Find where the given text appears and provide that cell's center as [X, Y] coordinate. 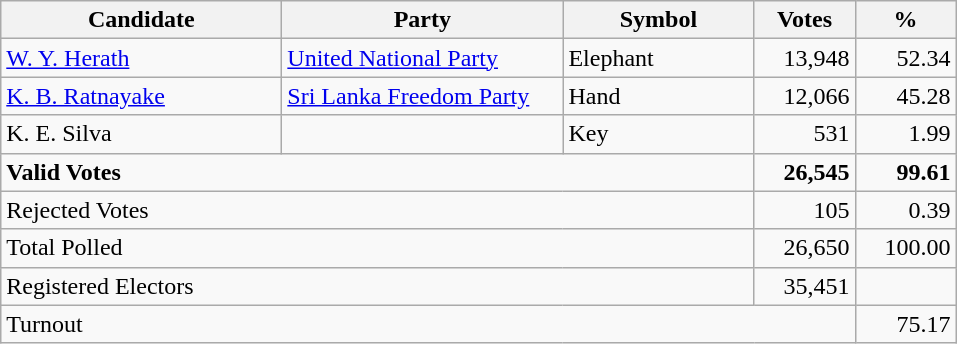
% [906, 20]
531 [804, 134]
Votes [804, 20]
13,948 [804, 58]
99.61 [906, 172]
Sri Lanka Freedom Party [422, 96]
26,650 [804, 248]
K. E. Silva [142, 134]
W. Y. Herath [142, 58]
105 [804, 210]
K. B. Ratnayake [142, 96]
Hand [658, 96]
United National Party [422, 58]
35,451 [804, 286]
Turnout [428, 324]
Party [422, 20]
1.99 [906, 134]
Key [658, 134]
0.39 [906, 210]
Valid Votes [378, 172]
Symbol [658, 20]
Registered Electors [378, 286]
45.28 [906, 96]
Rejected Votes [378, 210]
Elephant [658, 58]
100.00 [906, 248]
Candidate [142, 20]
Total Polled [378, 248]
12,066 [804, 96]
75.17 [906, 324]
52.34 [906, 58]
26,545 [804, 172]
